Identify which cell holds the provided text, then report its [X, Y] central coordinate. 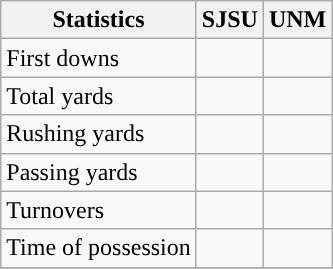
First downs [99, 58]
UNM [297, 20]
Time of possession [99, 248]
Total yards [99, 96]
Rushing yards [99, 134]
Statistics [99, 20]
SJSU [230, 20]
Turnovers [99, 210]
Passing yards [99, 172]
